From the cell containing the given text, extract its center point as (x, y) coordinate. 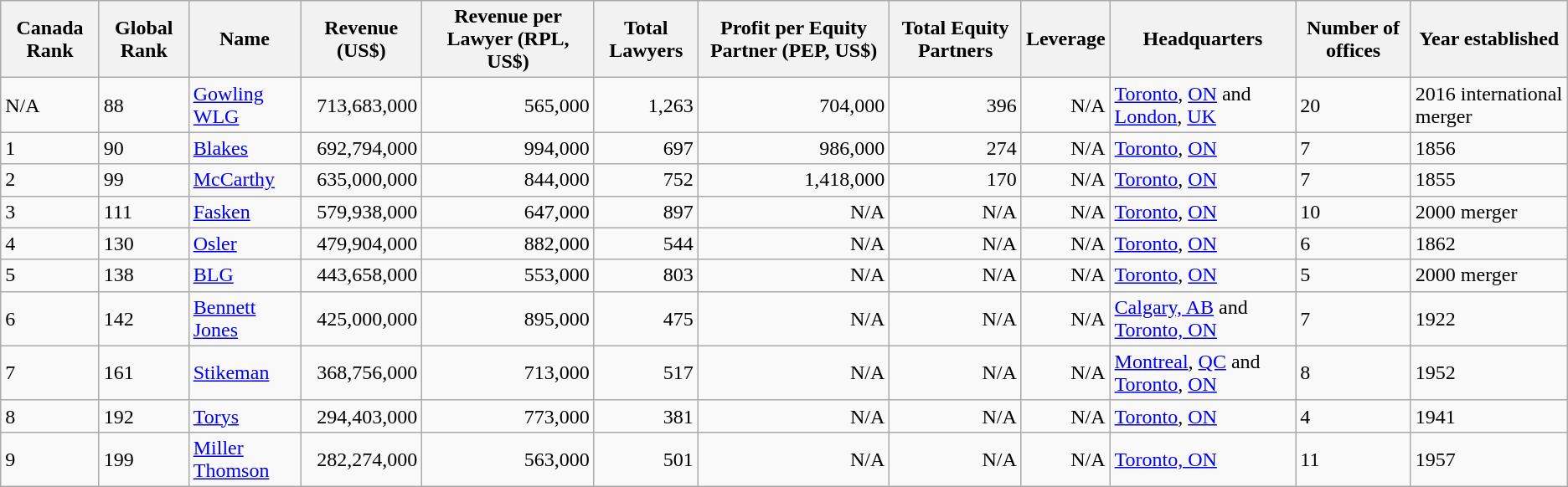
138 (144, 275)
88 (144, 105)
Revenue per Lawyer (RPL, US$) (508, 39)
130 (144, 243)
Revenue (US$) (362, 39)
1855 (1489, 180)
199 (144, 459)
579,938,000 (362, 212)
Headquarters (1203, 39)
1,263 (646, 105)
1862 (1489, 243)
Number of offices (1354, 39)
773,000 (508, 416)
381 (646, 416)
1,418,000 (794, 180)
553,000 (508, 275)
396 (956, 105)
170 (956, 180)
1 (50, 148)
1856 (1489, 148)
565,000 (508, 105)
986,000 (794, 148)
635,000,000 (362, 180)
1941 (1489, 416)
Fasken (245, 212)
895,000 (508, 318)
McCarthy (245, 180)
Miller Thomson (245, 459)
752 (646, 180)
Calgary, AB and Toronto, ON (1203, 318)
425,000,000 (362, 318)
2016 international merger (1489, 105)
Name (245, 39)
Total Equity Partners (956, 39)
Toronto, ON and London, UK (1203, 105)
BLG (245, 275)
9 (50, 459)
704,000 (794, 105)
20 (1354, 105)
368,756,000 (362, 373)
994,000 (508, 148)
294,403,000 (362, 416)
501 (646, 459)
517 (646, 373)
3 (50, 212)
1922 (1489, 318)
Osler (245, 243)
11 (1354, 459)
90 (144, 148)
111 (144, 212)
563,000 (508, 459)
Montreal, QC and Toronto, ON (1203, 373)
10 (1354, 212)
803 (646, 275)
647,000 (508, 212)
1957 (1489, 459)
475 (646, 318)
274 (956, 148)
692,794,000 (362, 148)
897 (646, 212)
Blakes (245, 148)
Leverage (1065, 39)
882,000 (508, 243)
Year established (1489, 39)
99 (144, 180)
161 (144, 373)
713,683,000 (362, 105)
713,000 (508, 373)
Bennett Jones (245, 318)
544 (646, 243)
Stikeman (245, 373)
844,000 (508, 180)
192 (144, 416)
697 (646, 148)
Global Rank (144, 39)
Canada Rank (50, 39)
479,904,000 (362, 243)
Profit per Equity Partner (PEP, US$) (794, 39)
142 (144, 318)
1952 (1489, 373)
443,658,000 (362, 275)
Gowling WLG (245, 105)
2 (50, 180)
Torys (245, 416)
282,274,000 (362, 459)
Total Lawyers (646, 39)
